For the text-containing cell, return its midpoint in (x, y) coordinate format. 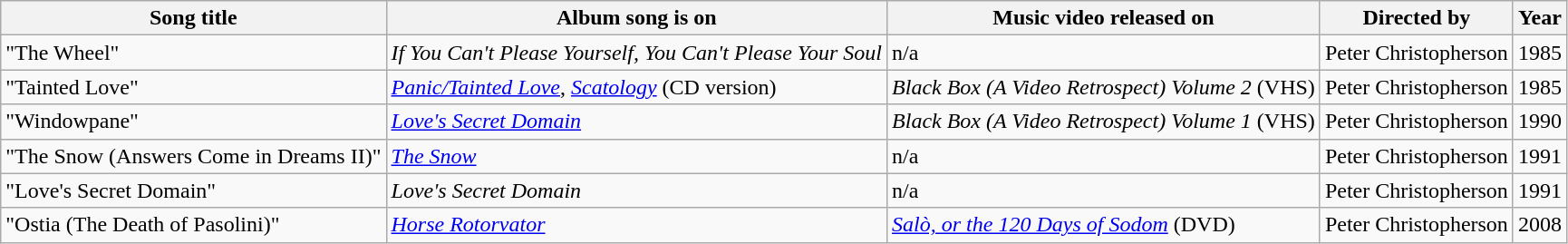
"Love's Secret Domain" (194, 190)
Black Box (A Video Retrospect) Volume 1 (VHS) (1104, 122)
Song title (194, 18)
The Snow (636, 156)
"The Snow (Answers Come in Dreams II)" (194, 156)
Panic/Tainted Love, Scatology (CD version) (636, 87)
2008 (1539, 225)
"Ostia (The Death of Pasolini)" (194, 225)
Black Box (A Video Retrospect) Volume 2 (VHS) (1104, 87)
Salò, or the 120 Days of Sodom (DVD) (1104, 225)
Album song is on (636, 18)
1990 (1539, 122)
"Windowpane" (194, 122)
"The Wheel" (194, 53)
Directed by (1416, 18)
Music video released on (1104, 18)
If You Can't Please Yourself, You Can't Please Your Soul (636, 53)
"Tainted Love" (194, 87)
Year (1539, 18)
Horse Rotorvator (636, 225)
